Scan for the cell matching the given text and deliver its [x, y] coordinate at center. 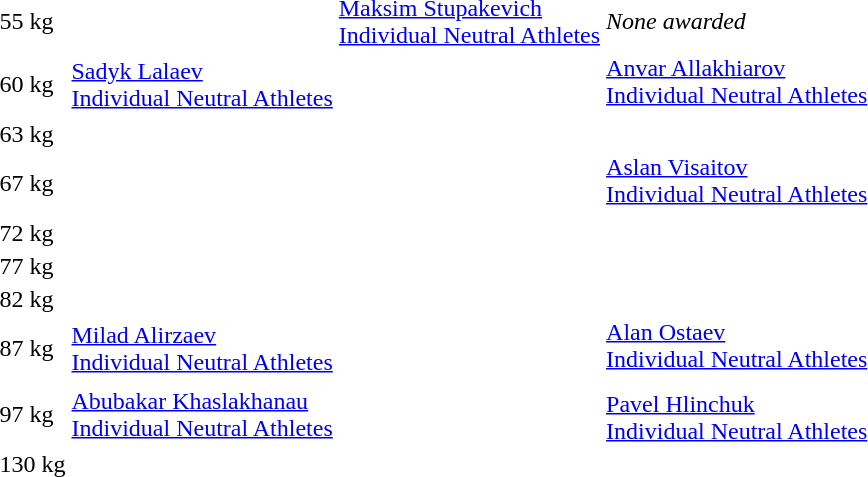
Sadyk LalaevIndividual Neutral Athletes [202, 84]
Abubakar KhaslakhanauIndividual Neutral Athletes [202, 414]
Milad AlirzaevIndividual Neutral Athletes [202, 348]
